Pinpoint the cell where the given text exists, returning its (x, y) midpoint coordinate. 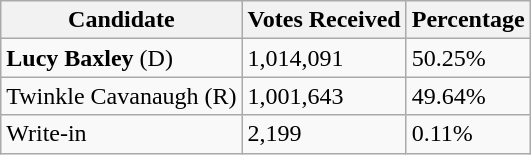
2,199 (324, 134)
Percentage (468, 20)
Twinkle Cavanaugh (R) (122, 96)
Candidate (122, 20)
Write-in (122, 134)
50.25% (468, 58)
1,001,643 (324, 96)
0.11% (468, 134)
1,014,091 (324, 58)
Votes Received (324, 20)
49.64% (468, 96)
Lucy Baxley (D) (122, 58)
